Scan for the cell matching the given text and deliver its (x, y) coordinate at center. 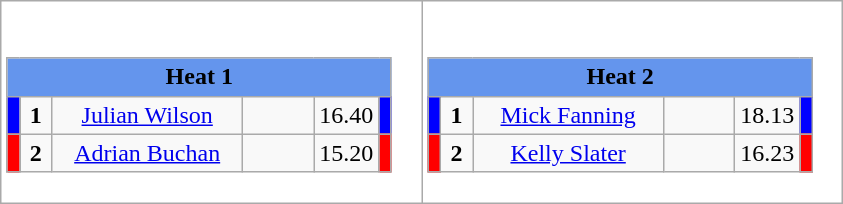
Heat 1 (199, 77)
Julian Wilson (148, 115)
15.20 (346, 153)
Heat 2 (620, 77)
Heat 2 1 Mick Fanning 18.13 2 Kelly Slater 16.23 (632, 102)
16.40 (346, 115)
16.23 (768, 153)
Heat 1 1 Julian Wilson 16.40 2 Adrian Buchan 15.20 (212, 102)
Adrian Buchan (148, 153)
Kelly Slater (568, 153)
18.13 (768, 115)
Mick Fanning (568, 115)
